Find where the given text appears and provide that cell's center as [x, y] coordinate. 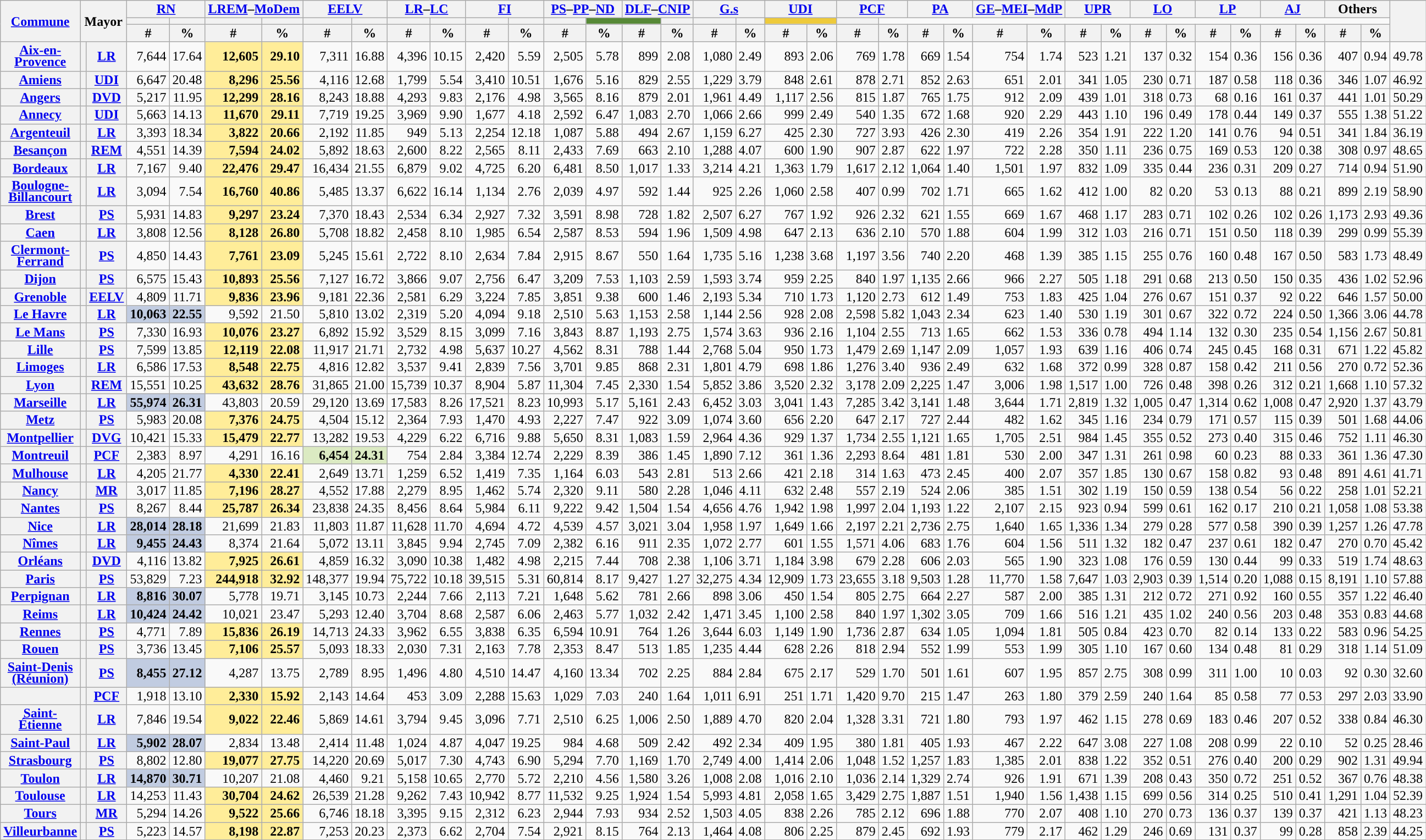
45.82 [1408, 350]
DLF–CNIP [657, 9]
0.38 [1311, 150]
22.36 [369, 297]
302 [1083, 490]
2,534 [409, 214]
Rennes [41, 632]
3,520 [786, 385]
1.75 [958, 97]
1,363 [786, 168]
1,958 [715, 526]
1,103 [641, 279]
6.06 [526, 614]
21,699 [233, 526]
4.56 [604, 778]
3,395 [409, 813]
4.44 [750, 649]
1.58 [1047, 579]
1,640 [999, 526]
Toulon [41, 778]
1.38 [1375, 115]
7,196 [233, 490]
7.35 [526, 473]
1,470 [487, 420]
2,592 [565, 115]
815 [858, 97]
3,393 [148, 132]
11,917 [328, 350]
3,006 [999, 385]
3,017 [148, 490]
273 [1213, 438]
2.29 [1047, 115]
920 [999, 115]
48.49 [1408, 256]
2,039 [565, 191]
9.25 [604, 795]
3,099 [487, 332]
5,650 [565, 438]
565 [999, 561]
4,809 [148, 297]
2.39 [1375, 831]
Strasbourg [41, 760]
636 [858, 232]
4,293 [409, 97]
44.68 [1408, 614]
5.54 [447, 80]
2.70 [677, 115]
0.16 [1246, 97]
94 [1278, 132]
4.79 [750, 367]
0.10 [1311, 743]
646 [1342, 297]
43.79 [1408, 402]
570 [926, 232]
3.93 [893, 132]
1,153 [641, 314]
7,594 [233, 150]
405 [926, 743]
0.55 [1311, 596]
12.80 [187, 760]
15.33 [187, 438]
12,605 [233, 56]
601 [786, 544]
788 [641, 350]
Mulhouse [41, 473]
11,532 [565, 795]
665 [999, 191]
18.88 [369, 97]
12.18 [526, 132]
2,756 [487, 279]
675 [786, 673]
2,373 [409, 831]
8.39 [604, 455]
740 [926, 256]
607 [999, 673]
136 [1213, 813]
0.98 [1181, 455]
21.71 [369, 350]
606 [926, 561]
379 [1083, 696]
Le Mans [41, 332]
27.12 [187, 673]
1,940 [999, 795]
587 [999, 596]
7,647 [1083, 579]
Grenoble [41, 297]
1,072 [715, 544]
0.45 [1246, 350]
22,476 [233, 168]
0.43 [1181, 778]
2.61 [821, 80]
386 [641, 455]
36.19 [1408, 132]
44.78 [1408, 314]
52 [1342, 743]
5.72 [526, 778]
139 [1278, 813]
2,279 [409, 490]
1,329 [926, 778]
16,760 [233, 191]
3.08 [1116, 743]
1.29 [1116, 831]
1.61 [958, 673]
5.34 [750, 297]
4.87 [447, 743]
3,822 [233, 132]
5,902 [148, 743]
9.21 [369, 778]
3.60 [750, 420]
7,167 [148, 168]
22.41 [283, 473]
4.57 [604, 526]
237 [1213, 544]
441 [1342, 97]
14.61 [369, 719]
9.88 [526, 438]
13.10 [187, 696]
Rouen [41, 649]
3,141 [926, 402]
4.07 [750, 150]
3.98 [821, 561]
Argenteuil [41, 132]
132 [1213, 332]
5.20 [447, 314]
5,485 [328, 191]
57.32 [1408, 385]
3,224 [487, 297]
10.25 [187, 385]
LREM–MoDem [254, 9]
5.31 [526, 579]
8,455 [148, 673]
2.73 [893, 297]
1,184 [786, 561]
13.85 [187, 350]
1,676 [565, 80]
1,918 [148, 696]
5,993 [715, 795]
7,127 [328, 279]
31,865 [328, 385]
12.74 [526, 455]
5,810 [328, 314]
0.79 [1181, 420]
52.21 [1408, 490]
47.30 [1408, 455]
1.07 [1375, 80]
2.77 [750, 544]
769 [858, 56]
AJ [1292, 9]
58.90 [1408, 191]
279 [1148, 526]
1,617 [858, 168]
6.11 [526, 508]
9,022 [233, 719]
2,839 [487, 367]
19.53 [369, 438]
4.34 [750, 579]
2,030 [409, 649]
24.75 [283, 420]
26,539 [328, 795]
22 [1278, 743]
4,771 [148, 632]
3.63 [750, 332]
23.47 [283, 614]
4.00 [750, 760]
7.89 [187, 632]
4.36 [750, 438]
1,291 [1342, 795]
11.70 [447, 526]
20.59 [283, 402]
1,961 [715, 97]
14,713 [328, 632]
929 [786, 438]
22.75 [283, 367]
1.28 [958, 579]
7.23 [187, 579]
8,904 [487, 385]
6.90 [526, 760]
0.92 [1246, 596]
12,299 [233, 97]
1,799 [409, 80]
1.76 [958, 544]
12.40 [369, 614]
1,029 [565, 696]
7,846 [148, 719]
4.80 [447, 673]
0.41 [1311, 795]
3,145 [328, 596]
Villeurbanne [41, 831]
216 [1148, 232]
3,591 [565, 214]
473 [926, 473]
4.11 [750, 490]
9,503 [926, 579]
2.18 [821, 473]
4.93 [526, 420]
29,120 [328, 402]
1,117 [786, 97]
4.72 [526, 526]
3.18 [893, 579]
721 [926, 719]
3,537 [409, 367]
1,580 [641, 778]
714 [1342, 168]
18.33 [369, 649]
Montpellier [41, 438]
3,704 [409, 614]
187 [1213, 80]
3,384 [487, 455]
1,288 [715, 150]
2,581 [409, 297]
297 [1342, 696]
12.68 [369, 80]
0.13 [1246, 191]
0.68 [1181, 279]
299 [1342, 232]
4,562 [565, 350]
5.13 [447, 132]
Nice [41, 526]
162 [1213, 508]
7.21 [526, 596]
10.27 [526, 350]
9.83 [447, 97]
131 [1213, 831]
1,197 [858, 256]
7.43 [447, 795]
355 [1148, 438]
10,993 [565, 402]
Boulogne-Billancourt [41, 191]
2,254 [487, 132]
53 [1213, 191]
0.03 [1311, 673]
345 [1083, 420]
1,648 [565, 596]
1,134 [487, 191]
0.62 [1246, 402]
354 [1083, 132]
443 [1083, 115]
346 [1342, 80]
5,072 [328, 544]
24.31 [369, 455]
9,522 [233, 813]
7.85 [526, 297]
1.48 [958, 402]
672 [926, 115]
1,259 [409, 473]
509 [641, 743]
4.76 [750, 508]
46.40 [1408, 596]
3.03 [750, 402]
291 [1148, 279]
4,160 [565, 673]
44.06 [1408, 420]
7.69 [604, 150]
0.83 [1375, 614]
2,920 [1342, 402]
1,705 [999, 438]
516 [1083, 614]
1,503 [715, 813]
1,504 [641, 508]
29.10 [283, 56]
133 [1278, 632]
224 [1278, 314]
8.44 [187, 508]
14.43 [187, 256]
6.16 [604, 544]
Orléans [41, 561]
3.74 [750, 279]
2,353 [565, 649]
3,178 [858, 385]
14.13 [187, 115]
857 [1083, 673]
120 [1278, 150]
4,539 [565, 526]
LO [1163, 9]
13.45 [187, 649]
Nîmes [41, 544]
23.96 [283, 297]
1,419 [487, 473]
5,931 [148, 214]
6,879 [409, 168]
328 [1148, 367]
2.48 [821, 490]
DVG [107, 438]
11,770 [999, 579]
0.74 [1181, 350]
283 [1148, 214]
2,463 [565, 614]
1.49 [958, 297]
380 [858, 743]
17.64 [187, 56]
557 [858, 490]
2,107 [999, 508]
2,944 [565, 813]
8,456 [409, 508]
2.44 [958, 420]
Limoges [41, 367]
4,816 [328, 367]
698 [786, 367]
Lille [41, 350]
8,802 [148, 760]
1,064 [926, 168]
53.38 [1408, 508]
820 [786, 719]
15,551 [148, 385]
12,909 [786, 579]
7,644 [148, 56]
52.96 [1408, 279]
Saint-Denis (Réunion) [41, 673]
50.29 [1408, 97]
5,217 [148, 97]
29.11 [283, 115]
1,006 [641, 719]
10.65 [447, 778]
Marseille [41, 402]
923 [1083, 508]
1,169 [641, 760]
529 [858, 673]
5,869 [328, 719]
4,510 [487, 673]
Commune [41, 21]
1,048 [858, 760]
244,918 [233, 579]
1.34 [1116, 526]
1,106 [715, 561]
28.18 [187, 526]
868 [641, 367]
2,903 [1148, 579]
0.87 [1181, 367]
708 [641, 561]
21.77 [187, 473]
1,060 [786, 191]
1,420 [858, 696]
10.38 [447, 561]
3,851 [565, 297]
1.20 [1181, 132]
3,214 [715, 168]
1,464 [715, 831]
848 [786, 80]
1.35 [893, 115]
154 [1213, 56]
23.27 [283, 332]
1,314 [1213, 402]
Nancy [41, 490]
4.97 [604, 191]
178 [1213, 115]
2,197 [858, 526]
0.96 [1375, 632]
28,014 [148, 526]
0.35 [1311, 279]
1,997 [858, 508]
2,927 [487, 214]
10.73 [369, 596]
8,198 [233, 831]
1,088 [1278, 579]
2.71 [893, 80]
4,396 [409, 56]
7,925 [233, 561]
16.93 [187, 332]
5,637 [487, 350]
612 [926, 297]
1,677 [487, 115]
338 [1342, 719]
PA [940, 9]
1,238 [786, 256]
805 [858, 596]
7.09 [526, 544]
1,328 [858, 719]
3,094 [148, 191]
1,479 [858, 350]
20.48 [187, 80]
2,420 [487, 56]
2.93 [1375, 214]
7.53 [604, 279]
2.35 [677, 544]
1,985 [487, 232]
481 [926, 455]
4.08 [750, 831]
1,593 [715, 279]
9.90 [447, 115]
1.82 [677, 214]
7,761 [233, 256]
21.08 [283, 778]
8,267 [148, 508]
234 [1148, 420]
13.34 [604, 673]
43,803 [233, 402]
3,096 [487, 719]
1.52 [893, 760]
43,632 [233, 385]
1,080 [715, 56]
1,302 [926, 614]
713 [926, 332]
2,732 [409, 350]
305 [1083, 649]
25,787 [233, 508]
28.27 [283, 490]
81 [1278, 649]
467 [999, 743]
510 [1278, 795]
23.24 [283, 214]
14.26 [187, 813]
18.63 [369, 150]
1,235 [715, 649]
6.52 [447, 473]
57.88 [1408, 579]
4,330 [233, 473]
14.83 [187, 214]
372 [1083, 367]
1,173 [1342, 214]
1,924 [641, 795]
24.33 [369, 632]
7,253 [328, 831]
227 [1148, 743]
2.31 [677, 367]
2,058 [786, 795]
7,719 [328, 115]
8,128 [233, 232]
523 [1083, 56]
9,181 [328, 297]
335 [1148, 168]
2.43 [677, 402]
245 [1213, 350]
8.47 [604, 649]
20.23 [369, 831]
767 [786, 214]
806 [786, 831]
51.90 [1408, 168]
347 [1083, 455]
6,716 [487, 438]
785 [858, 813]
16.72 [369, 279]
9,427 [641, 579]
651 [999, 80]
11.43 [187, 795]
4.21 [750, 168]
555 [1342, 115]
0.60 [1181, 649]
3,529 [409, 332]
2,229 [565, 455]
9,455 [148, 544]
398 [1213, 385]
3,808 [148, 232]
1,024 [409, 743]
60,814 [565, 579]
11,803 [328, 526]
9,262 [409, 795]
2.63 [958, 80]
16.14 [447, 191]
7,311 [328, 56]
692 [926, 831]
453 [409, 696]
14.57 [187, 831]
9,297 [233, 214]
23,655 [858, 579]
3.26 [677, 778]
2,722 [409, 256]
7.31 [447, 649]
779 [999, 831]
3.86 [750, 385]
1.43 [821, 402]
30.07 [187, 596]
907 [858, 150]
19.71 [283, 596]
21.83 [283, 526]
255 [1148, 256]
1.67 [1047, 214]
1,159 [715, 132]
48.23 [1408, 813]
2,749 [715, 760]
24.35 [369, 508]
7.45 [604, 385]
26.31 [187, 402]
11.87 [369, 526]
435 [1148, 614]
9.70 [893, 696]
7,376 [233, 420]
1,574 [715, 332]
4,694 [487, 526]
10.15 [447, 56]
30,704 [233, 795]
22.08 [283, 350]
Reims [41, 614]
628 [786, 649]
1.53 [1047, 332]
25.57 [283, 649]
14.39 [187, 150]
1,734 [858, 438]
3,429 [858, 795]
2,634 [487, 256]
15.12 [369, 420]
1.27 [677, 579]
5.74 [526, 490]
4,743 [487, 760]
656 [786, 420]
1,887 [926, 795]
3,962 [409, 632]
3.04 [677, 526]
663 [641, 150]
3,209 [565, 279]
2,225 [926, 385]
32.60 [1408, 673]
6,586 [148, 367]
5.17 [604, 402]
Brest [41, 214]
2,819 [1083, 402]
29.47 [283, 168]
46.92 [1408, 80]
949 [409, 132]
323 [1083, 561]
902 [1342, 760]
134 [1213, 649]
1,135 [926, 279]
7.56 [526, 367]
639 [1083, 350]
623 [999, 314]
7.32 [526, 214]
423 [1148, 632]
GE–MEI–MdP [1019, 9]
15.63 [526, 696]
893 [786, 56]
1,094 [999, 632]
7.70 [604, 760]
2.51 [1047, 438]
26.61 [283, 561]
41.71 [1408, 473]
2,113 [487, 596]
2,320 [565, 490]
2,319 [409, 314]
2,215 [565, 561]
2.52 [677, 813]
48.38 [1408, 778]
10,207 [233, 778]
5.87 [526, 385]
492 [715, 743]
696 [926, 813]
0.57 [1246, 420]
8.16 [604, 97]
4,552 [328, 490]
580 [641, 490]
9.85 [604, 367]
1,571 [858, 544]
524 [926, 490]
9.07 [447, 279]
50.00 [1408, 297]
Nantes [41, 508]
722 [999, 150]
4,291 [233, 455]
26.80 [283, 232]
21.00 [369, 385]
212 [1148, 596]
8.53 [604, 232]
13.82 [187, 561]
17,521 [487, 402]
33.90 [1408, 696]
2,704 [487, 831]
2,163 [487, 649]
3.79 [750, 80]
0.75 [1181, 150]
9.40 [187, 168]
15.43 [187, 279]
412 [1083, 191]
2.16 [821, 332]
1,036 [858, 778]
3,565 [565, 97]
Lyon [41, 385]
9,222 [565, 508]
G.s [729, 9]
4,656 [715, 508]
23,838 [328, 508]
0.27 [1311, 168]
511 [1083, 544]
8,296 [233, 80]
13.11 [369, 544]
48.63 [1408, 561]
2,745 [487, 544]
27.75 [283, 760]
32.92 [283, 579]
Le Havre [41, 314]
16.88 [369, 56]
14.64 [369, 696]
16,434 [328, 168]
8.67 [604, 256]
3,090 [409, 561]
68 [1213, 97]
1.86 [821, 367]
6,575 [148, 279]
PS–PP–ND [583, 9]
1,471 [715, 614]
436 [1342, 279]
679 [858, 561]
409 [786, 743]
51.09 [1408, 649]
26.19 [283, 632]
149 [1278, 115]
0.82 [1246, 473]
5,708 [328, 232]
793 [999, 719]
9.94 [447, 544]
858 [1342, 831]
49.78 [1408, 56]
543 [641, 473]
14.47 [526, 673]
6,622 [409, 191]
4.05 [750, 813]
770 [999, 813]
14,870 [148, 778]
710 [786, 297]
622 [926, 150]
22.77 [283, 438]
51.22 [1408, 115]
16.32 [369, 561]
2,192 [328, 132]
7,370 [328, 214]
171 [1213, 420]
26.34 [283, 508]
0.14 [1246, 632]
922 [641, 420]
UPR [1098, 9]
6.34 [447, 214]
47.78 [1408, 526]
93 [1278, 473]
4,094 [487, 314]
Angers [41, 97]
3,838 [487, 632]
752 [1342, 438]
48.65 [1408, 150]
999 [786, 115]
11.48 [369, 743]
1,066 [715, 115]
592 [641, 191]
7.30 [447, 760]
5.77 [604, 614]
753 [999, 297]
0.49 [1181, 115]
2.76 [526, 191]
10,421 [148, 438]
141 [1213, 132]
7,599 [148, 350]
5,983 [148, 420]
2,736 [926, 526]
18.82 [369, 232]
211 [1278, 367]
1,074 [715, 420]
2,600 [409, 150]
10,893 [233, 279]
9.38 [604, 297]
1,017 [641, 168]
6.25 [604, 719]
928 [786, 314]
439 [1083, 97]
1,890 [715, 455]
8.77 [526, 795]
408 [1083, 813]
2,244 [409, 596]
14,253 [148, 795]
4,551 [148, 150]
1,144 [715, 314]
8,191 [1342, 579]
2,649 [328, 473]
9.42 [604, 508]
1,120 [858, 297]
3.42 [893, 402]
3.68 [821, 256]
8.26 [447, 402]
10.18 [447, 579]
2,176 [487, 97]
271 [1213, 596]
912 [999, 97]
49.36 [1408, 214]
138 [1213, 490]
235 [1278, 332]
829 [641, 80]
1.46 [677, 297]
6.35 [526, 632]
2.21 [893, 526]
Caen [41, 232]
53,829 [148, 579]
2,768 [715, 350]
683 [926, 544]
621 [926, 214]
1,336 [1083, 526]
49.94 [1408, 760]
10,424 [148, 614]
55,974 [148, 402]
2,921 [565, 831]
1,366 [1342, 314]
1,517 [1083, 385]
7,330 [148, 332]
45.42 [1408, 544]
10,063 [148, 314]
884 [715, 673]
5,663 [148, 115]
891 [1342, 473]
3,845 [409, 544]
1,414 [786, 760]
Saint-Paul [41, 743]
230 [1148, 80]
15,739 [409, 385]
2,433 [565, 150]
1,496 [409, 673]
9.02 [447, 168]
FI [505, 9]
183 [1213, 719]
7.66 [447, 596]
7,106 [233, 649]
13.75 [283, 673]
7.71 [526, 719]
RN [166, 9]
5,778 [233, 596]
176 [1148, 561]
367 [1342, 778]
699 [1148, 795]
169 [1213, 150]
8.97 [187, 455]
6,454 [328, 455]
1,032 [641, 614]
9.11 [604, 490]
2,458 [409, 232]
1,087 [565, 132]
1,057 [999, 350]
599 [1148, 508]
10,021 [233, 614]
1,736 [858, 632]
3,410 [487, 80]
1,016 [786, 778]
77 [1278, 696]
301 [1148, 314]
662 [999, 332]
1,462 [487, 490]
Montreuil [41, 455]
8.68 [447, 614]
LR–LC [427, 9]
1,156 [1342, 332]
1,735 [715, 256]
1.17 [1116, 214]
10,942 [487, 795]
28.07 [187, 743]
137 [1148, 56]
3,736 [148, 649]
6,892 [328, 332]
4.68 [604, 743]
9,592 [233, 314]
21.28 [369, 795]
959 [786, 279]
11.95 [187, 97]
400 [999, 473]
1,509 [715, 232]
1,147 [926, 350]
5,161 [641, 402]
23.09 [283, 256]
898 [715, 596]
1,164 [565, 473]
8.11 [526, 150]
0.32 [1181, 56]
18.18 [369, 813]
2,383 [148, 455]
44.25 [1408, 831]
Aix-en-Provence [41, 56]
1.57 [1375, 297]
148,377 [328, 579]
728 [641, 214]
1,058 [1342, 508]
5.59 [526, 56]
4.49 [750, 97]
6.62 [447, 831]
12,119 [233, 350]
9.15 [447, 813]
1.33 [677, 168]
18.34 [187, 132]
0.23 [1246, 455]
6.55 [447, 632]
1.18 [1116, 279]
2.94 [893, 649]
8.50 [604, 168]
263 [999, 696]
85 [1213, 696]
5,223 [148, 831]
352 [1148, 760]
210 [1278, 508]
2,312 [487, 813]
20.69 [369, 760]
2.69 [893, 350]
246 [1148, 831]
11.71 [187, 297]
20.08 [187, 420]
5,017 [409, 760]
Bordeaux [41, 168]
7.84 [526, 256]
2.14 [893, 778]
21.55 [369, 168]
Paris [41, 579]
16.16 [283, 455]
2.38 [677, 561]
12.56 [187, 232]
5,852 [715, 385]
24.42 [187, 614]
1.13 [1375, 813]
Others [1357, 9]
6.22 [447, 438]
3,701 [565, 367]
2,227 [565, 420]
3,021 [641, 526]
765 [926, 97]
2,834 [233, 743]
1,514 [1213, 579]
5,158 [409, 778]
258 [1342, 490]
3,041 [786, 402]
4.70 [750, 719]
1,438 [1083, 795]
209 [1278, 168]
0.15 [1311, 579]
8.22 [447, 150]
21.50 [283, 314]
419 [999, 132]
4,504 [328, 420]
2.81 [677, 473]
3.31 [893, 719]
2,770 [487, 778]
4.61 [1375, 473]
203 [1278, 614]
196 [1148, 115]
2,414 [328, 743]
6.29 [447, 297]
40.86 [283, 191]
1,889 [715, 719]
0.17 [1246, 508]
19,077 [233, 760]
Annecy [41, 115]
213 [1213, 279]
207 [1278, 719]
2.22 [1047, 743]
482 [999, 420]
8.87 [604, 332]
2.50 [677, 719]
7.47 [604, 420]
852 [926, 80]
2,382 [565, 544]
6,481 [565, 168]
24.02 [283, 150]
28.76 [283, 385]
4,229 [409, 438]
7,285 [858, 402]
5.04 [750, 350]
28.46 [1408, 743]
2,193 [715, 297]
9,836 [233, 297]
168 [1278, 350]
2,598 [858, 314]
2,288 [487, 696]
2,505 [565, 56]
30.71 [187, 778]
13.48 [283, 743]
3,969 [409, 115]
1.78 [893, 56]
156 [1278, 56]
5,093 [328, 649]
13.71 [369, 473]
11,670 [233, 115]
2,565 [487, 150]
2,364 [409, 420]
261 [1148, 455]
15,479 [233, 438]
550 [641, 256]
1,276 [858, 367]
8,816 [148, 596]
4,287 [233, 673]
6.91 [750, 696]
10.51 [526, 80]
634 [926, 632]
7.03 [604, 696]
5.82 [893, 314]
3.71 [750, 561]
726 [1148, 385]
17,583 [409, 402]
8,374 [233, 544]
54.25 [1408, 632]
13.37 [369, 191]
2,964 [715, 438]
5.62 [604, 596]
5.88 [604, 132]
0.78 [1116, 332]
311 [1213, 673]
6,452 [715, 402]
0.42 [1246, 367]
6,594 [565, 632]
1.84 [1375, 132]
56 [1278, 490]
540 [858, 115]
10.91 [604, 632]
1,005 [1148, 402]
0.97 [1375, 150]
9.45 [447, 719]
11,304 [565, 385]
1,668 [1342, 385]
4,460 [328, 778]
9.41 [447, 367]
1.63 [893, 473]
1.09 [1116, 168]
6.20 [526, 168]
13.02 [369, 314]
20.66 [283, 132]
3.45 [750, 614]
2,293 [858, 455]
3.56 [893, 256]
553 [999, 649]
3.05 [958, 614]
552 [926, 649]
1,104 [858, 332]
12.82 [369, 367]
39,515 [487, 579]
Saint-Étienne [41, 719]
878 [858, 80]
950 [786, 350]
1,121 [926, 438]
200 [1278, 760]
519 [1342, 561]
1,649 [786, 526]
10.37 [447, 385]
8,243 [328, 97]
1,801 [715, 367]
781 [641, 596]
278 [1148, 719]
9.18 [526, 314]
426 [926, 132]
2.74 [958, 778]
17.88 [369, 490]
3,794 [409, 719]
2,143 [328, 696]
2,507 [715, 214]
8.17 [604, 579]
390 [1278, 526]
1.87 [893, 97]
450 [786, 596]
577 [1213, 526]
5.63 [604, 314]
1.96 [677, 232]
7.44 [604, 561]
50.81 [1408, 332]
6.54 [526, 232]
336 [1083, 332]
1,100 [786, 614]
664 [926, 596]
7.16 [526, 332]
Metz [41, 420]
Dijon [41, 279]
21.64 [283, 544]
1,149 [786, 632]
966 [999, 279]
1,385 [999, 760]
161 [1278, 97]
4.06 [893, 544]
315 [1278, 438]
709 [999, 614]
10 [1278, 673]
5,892 [328, 150]
Clermont-Ferrand [41, 256]
8,548 [233, 367]
832 [1083, 168]
6.23 [526, 813]
4,725 [487, 168]
7.78 [526, 649]
Perpignan [41, 596]
Besançon [41, 150]
22.55 [187, 314]
4,047 [487, 743]
13.69 [369, 402]
7.12 [750, 455]
32,275 [715, 579]
1,229 [715, 80]
52.36 [1408, 367]
1.92 [821, 214]
6,746 [328, 813]
4.81 [750, 795]
2,210 [565, 778]
934 [641, 813]
LP [1228, 9]
5.78 [604, 56]
25.66 [283, 813]
594 [641, 232]
Tours [41, 813]
222 [1148, 132]
1,043 [926, 314]
Toulouse [41, 795]
Mayor [103, 21]
24.62 [283, 795]
17.53 [187, 367]
60 [1213, 455]
2.15 [1047, 508]
3,843 [565, 332]
19.94 [369, 579]
1,046 [715, 490]
Amiens [41, 80]
1,011 [715, 696]
353 [1342, 614]
925 [715, 191]
10,076 [233, 332]
28.16 [283, 97]
52.39 [1408, 795]
55.39 [1408, 232]
14,220 [328, 760]
818 [858, 649]
18.43 [369, 214]
8.23 [526, 402]
1,942 [786, 508]
4,859 [328, 561]
322 [1213, 314]
3.40 [893, 367]
1,501 [999, 168]
19.54 [187, 719]
3,866 [409, 279]
5,984 [487, 508]
6,647 [148, 80]
11,628 [409, 526]
13,282 [328, 438]
8.98 [604, 214]
75,722 [409, 579]
15,836 [233, 632]
4,850 [148, 256]
911 [641, 544]
22.46 [283, 719]
406 [1148, 350]
1.59 [677, 438]
5,293 [328, 614]
24.43 [187, 544]
1.79 [821, 168]
215 [926, 696]
15.61 [369, 256]
1,482 [487, 561]
5,245 [328, 256]
22.87 [283, 831]
2,789 [328, 673]
4,205 [148, 473]
115 [1278, 420]
2,915 [565, 256]
4.18 [526, 115]
